Return the [x, y] coordinate for the center point of the cell that contains the specified text.  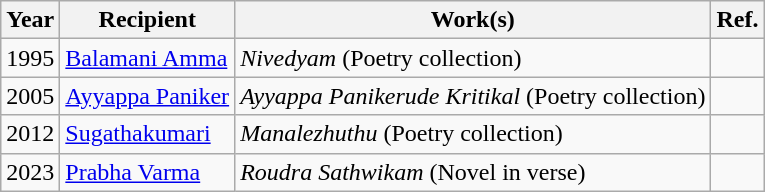
Recipient [148, 20]
Work(s) [473, 20]
Nivedyam (Poetry collection) [473, 58]
Ayyappa Panikerude Kritikal (Poetry collection) [473, 96]
Year [30, 20]
2005 [30, 96]
2023 [30, 172]
Ayyappa Paniker [148, 96]
1995 [30, 58]
Roudra Sathwikam (Novel in verse) [473, 172]
2012 [30, 134]
Manalezhuthu (Poetry collection) [473, 134]
Sugathakumari [148, 134]
Ref. [738, 20]
Balamani Amma [148, 58]
Prabha Varma [148, 172]
